Capture the cell that displays the provided text and extract its [x, y] central coordinate. 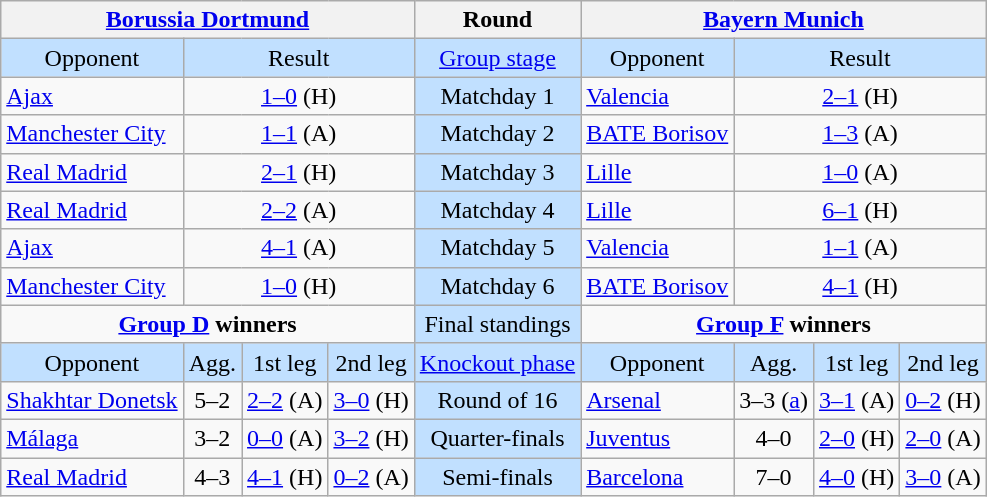
Matchday 6 [497, 286]
Shakhtar Donetsk [92, 400]
Group D winners [208, 324]
1–3 (A) [860, 134]
3–0 (H) [371, 400]
1–0 (A) [860, 172]
Quarter-finals [497, 438]
3–0 (A) [943, 477]
3–1 (A) [856, 400]
Knockout phase [497, 362]
Matchday 3 [497, 172]
2–0 (A) [943, 438]
Matchday 4 [497, 210]
3–2 [212, 438]
Matchday 5 [497, 248]
7–0 [774, 477]
Bayern Munich [784, 20]
0–2 (H) [943, 400]
Group F winners [784, 324]
0–0 (A) [285, 438]
2–0 (H) [856, 438]
Round [497, 20]
Matchday 1 [497, 96]
5–2 [212, 400]
0–2 (A) [371, 477]
Arsenal [658, 400]
Final standings [497, 324]
Juventus [658, 438]
Round of 16 [497, 400]
4–3 [212, 477]
Semi-finals [497, 477]
Group stage [497, 58]
Borussia Dortmund [208, 20]
4–0 [774, 438]
3–3 (a) [774, 400]
Barcelona [658, 477]
4–1 (A) [298, 248]
6–1 (H) [860, 210]
4–0 (H) [856, 477]
3–2 (H) [371, 438]
Matchday 2 [497, 134]
Málaga [92, 438]
